Search for the cell housing the specified text and yield its [X, Y] center coordinate. 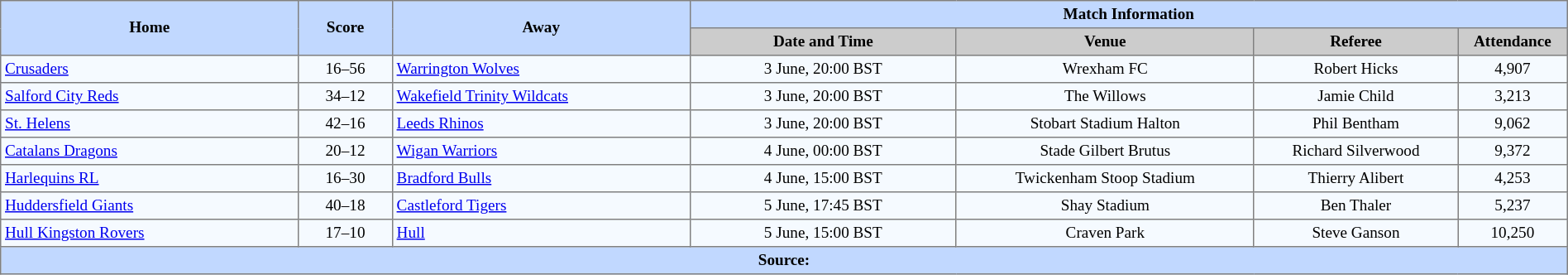
4 June, 15:00 BST [823, 179]
Wakefield Trinity Wildcats [541, 96]
10,250 [1513, 234]
5,237 [1513, 205]
Catalans Dragons [150, 151]
Date and Time [823, 41]
Ben Thaler [1355, 205]
Hull [541, 234]
The Willows [1105, 96]
Wigan Warriors [541, 151]
St. Helens [150, 124]
Crusaders [150, 70]
Hull Kingston Rovers [150, 234]
Wrexham FC [1105, 70]
Leeds Rhinos [541, 124]
Source: [784, 260]
Shay Stadium [1105, 205]
Harlequins RL [150, 179]
17–10 [346, 234]
Attendance [1513, 41]
Warrington Wolves [541, 70]
Stobart Stadium Halton [1105, 124]
Score [346, 28]
Craven Park [1105, 234]
Salford City Reds [150, 96]
Referee [1355, 41]
40–18 [346, 205]
Twickenham Stoop Stadium [1105, 179]
Home [150, 28]
Match Information [1128, 15]
Huddersfield Giants [150, 205]
Richard Silverwood [1355, 151]
5 June, 15:00 BST [823, 234]
9,372 [1513, 151]
Away [541, 28]
5 June, 17:45 BST [823, 205]
Robert Hicks [1355, 70]
16–56 [346, 70]
3,213 [1513, 96]
Thierry Alibert [1355, 179]
Jamie Child [1355, 96]
9,062 [1513, 124]
34–12 [346, 96]
20–12 [346, 151]
4,253 [1513, 179]
Castleford Tigers [541, 205]
Phil Bentham [1355, 124]
Bradford Bulls [541, 179]
4 June, 00:00 BST [823, 151]
16–30 [346, 179]
4,907 [1513, 70]
Venue [1105, 41]
Stade Gilbert Brutus [1105, 151]
42–16 [346, 124]
Steve Ganson [1355, 234]
